Output the (X, Y) coordinate of the center of the cell containing the given text.  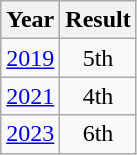
5th (98, 58)
Year (30, 20)
Result (98, 20)
2023 (30, 134)
4th (98, 96)
2021 (30, 96)
6th (98, 134)
2019 (30, 58)
